For the text-containing cell, return its midpoint in [X, Y] coordinate format. 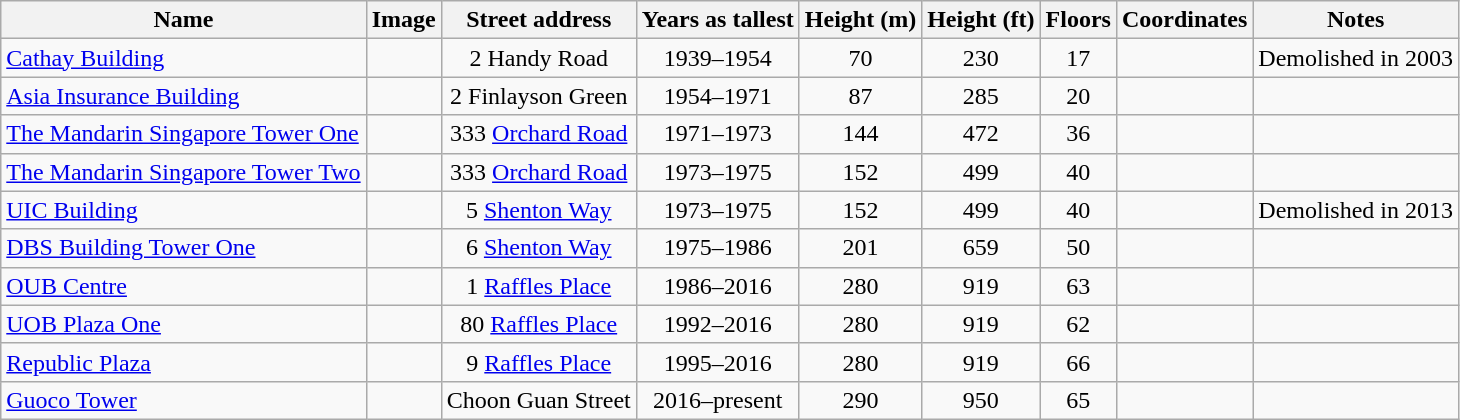
Floors [1078, 20]
DBS Building Tower One [184, 248]
1992–2016 [718, 324]
Years as tallest [718, 20]
70 [860, 58]
20 [1078, 96]
144 [860, 134]
9 Raffles Place [538, 362]
65 [1078, 400]
1 Raffles Place [538, 286]
The Mandarin Singapore Tower Two [184, 172]
2 Finlayson Green [538, 96]
950 [981, 400]
Demolished in 2013 [1356, 210]
2016–present [718, 400]
1986–2016 [718, 286]
50 [1078, 248]
80 Raffles Place [538, 324]
OUB Centre [184, 286]
Choon Guan Street [538, 400]
230 [981, 58]
1995–2016 [718, 362]
5 Shenton Way [538, 210]
Asia Insurance Building [184, 96]
Notes [1356, 20]
Height (m) [860, 20]
63 [1078, 286]
1939–1954 [718, 58]
472 [981, 134]
6 Shenton Way [538, 248]
201 [860, 248]
1975–1986 [718, 248]
Coordinates [1184, 20]
The Mandarin Singapore Tower One [184, 134]
UOB Plaza One [184, 324]
Street address [538, 20]
659 [981, 248]
UIC Building [184, 210]
Name [184, 20]
87 [860, 96]
17 [1078, 58]
36 [1078, 134]
62 [1078, 324]
Demolished in 2003 [1356, 58]
285 [981, 96]
1971–1973 [718, 134]
Image [404, 20]
Cathay Building [184, 58]
1954–1971 [718, 96]
Republic Plaza [184, 362]
Guoco Tower [184, 400]
66 [1078, 362]
2 Handy Road [538, 58]
290 [860, 400]
Height (ft) [981, 20]
